For the text-containing cell, return its midpoint in [x, y] coordinate format. 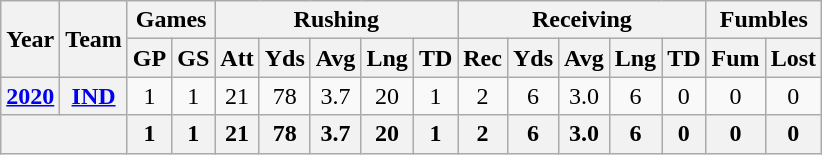
IND [94, 96]
Rec [483, 58]
Year [30, 39]
Fumbles [764, 20]
2020 [30, 96]
Fum [736, 58]
Team [94, 39]
Rushing [336, 20]
Att [237, 58]
GP [149, 58]
Lost [793, 58]
Receiving [582, 20]
GS [194, 58]
Games [170, 20]
